Search for the cell housing the specified text and yield its [x, y] center coordinate. 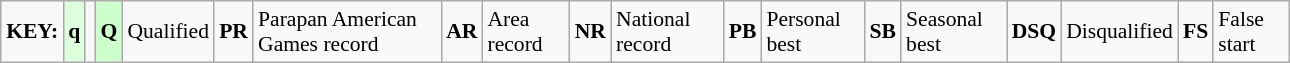
Qualified [168, 32]
NR [590, 32]
DSQ [1034, 32]
Q [108, 32]
PR [234, 32]
False start [1251, 32]
PB [743, 32]
Seasonal best [954, 32]
SB [884, 32]
Disqualified [1120, 32]
Area record [526, 32]
Personal best [812, 32]
AR [462, 32]
FS [1196, 32]
q [74, 32]
National record [668, 32]
KEY: [32, 32]
Parapan American Games record [347, 32]
